Capture the cell that displays the provided text and extract its [X, Y] central coordinate. 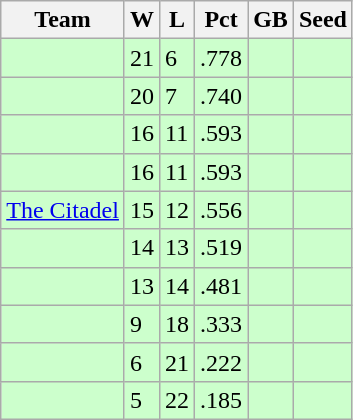
15 [142, 210]
W [142, 20]
.481 [222, 286]
12 [178, 210]
The Citadel [63, 210]
20 [142, 96]
Team [63, 20]
Seed [322, 20]
.333 [222, 324]
18 [178, 324]
5 [142, 400]
.519 [222, 248]
.556 [222, 210]
9 [142, 324]
7 [178, 96]
.185 [222, 400]
L [178, 20]
Pct [222, 20]
.778 [222, 58]
22 [178, 400]
.740 [222, 96]
GB [271, 20]
.222 [222, 362]
